Detect which cell encompasses the target text, then output its (x, y) center coordinate. 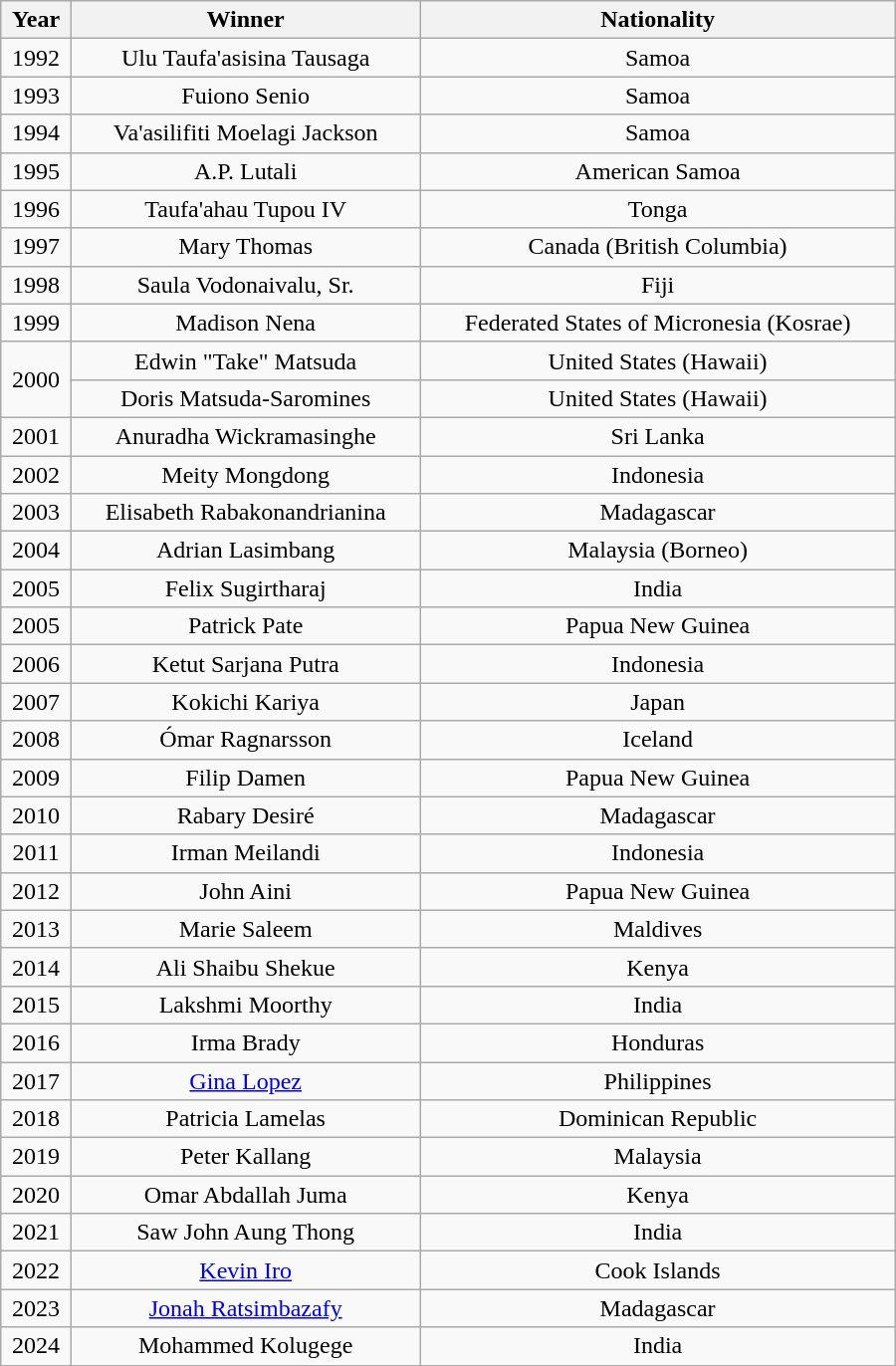
2015 (36, 1005)
2016 (36, 1042)
Federated States of Micronesia (Kosrae) (657, 323)
Va'asilifiti Moelagi Jackson (245, 133)
Maldives (657, 929)
Ómar Ragnarsson (245, 740)
Canada (British Columbia) (657, 247)
Edwin "Take" Matsuda (245, 360)
2022 (36, 1270)
Madison Nena (245, 323)
2010 (36, 815)
Anuradha Wickramasinghe (245, 436)
A.P. Lutali (245, 171)
2013 (36, 929)
Irman Meilandi (245, 853)
Nationality (657, 20)
Winner (245, 20)
2018 (36, 1119)
2004 (36, 551)
1995 (36, 171)
2021 (36, 1233)
John Aini (245, 891)
Tonga (657, 209)
2014 (36, 967)
2000 (36, 379)
Iceland (657, 740)
Fiji (657, 285)
1992 (36, 58)
Elisabeth Rabakonandrianina (245, 513)
2006 (36, 664)
2012 (36, 891)
Ali Shaibu Shekue (245, 967)
1997 (36, 247)
Ulu Taufa'asisina Tausaga (245, 58)
Mary Thomas (245, 247)
2009 (36, 778)
1994 (36, 133)
Meity Mongdong (245, 475)
Kokichi Kariya (245, 702)
1999 (36, 323)
Malaysia (657, 1157)
Honduras (657, 1042)
Jonah Ratsimbazafy (245, 1308)
2019 (36, 1157)
2011 (36, 853)
Saula Vodonaivalu, Sr. (245, 285)
2008 (36, 740)
Year (36, 20)
Malaysia (Borneo) (657, 551)
1993 (36, 96)
1996 (36, 209)
Taufa'ahau Tupou IV (245, 209)
2017 (36, 1080)
Dominican Republic (657, 1119)
American Samoa (657, 171)
Cook Islands (657, 1270)
2007 (36, 702)
Filip Damen (245, 778)
2023 (36, 1308)
Patrick Pate (245, 626)
Marie Saleem (245, 929)
2002 (36, 475)
Lakshmi Moorthy (245, 1005)
Gina Lopez (245, 1080)
Peter Kallang (245, 1157)
Doris Matsuda-Saromines (245, 398)
2024 (36, 1346)
2001 (36, 436)
Patricia Lamelas (245, 1119)
2003 (36, 513)
Saw John Aung Thong (245, 1233)
Felix Sugirtharaj (245, 588)
Mohammed Kolugege (245, 1346)
Sri Lanka (657, 436)
Ketut Sarjana Putra (245, 664)
Omar Abdallah Juma (245, 1195)
1998 (36, 285)
2020 (36, 1195)
Fuiono Senio (245, 96)
Kevin Iro (245, 1270)
Adrian Lasimbang (245, 551)
Japan (657, 702)
Irma Brady (245, 1042)
Rabary Desiré (245, 815)
Philippines (657, 1080)
